Identify which cell holds the provided text, then report its (X, Y) central coordinate. 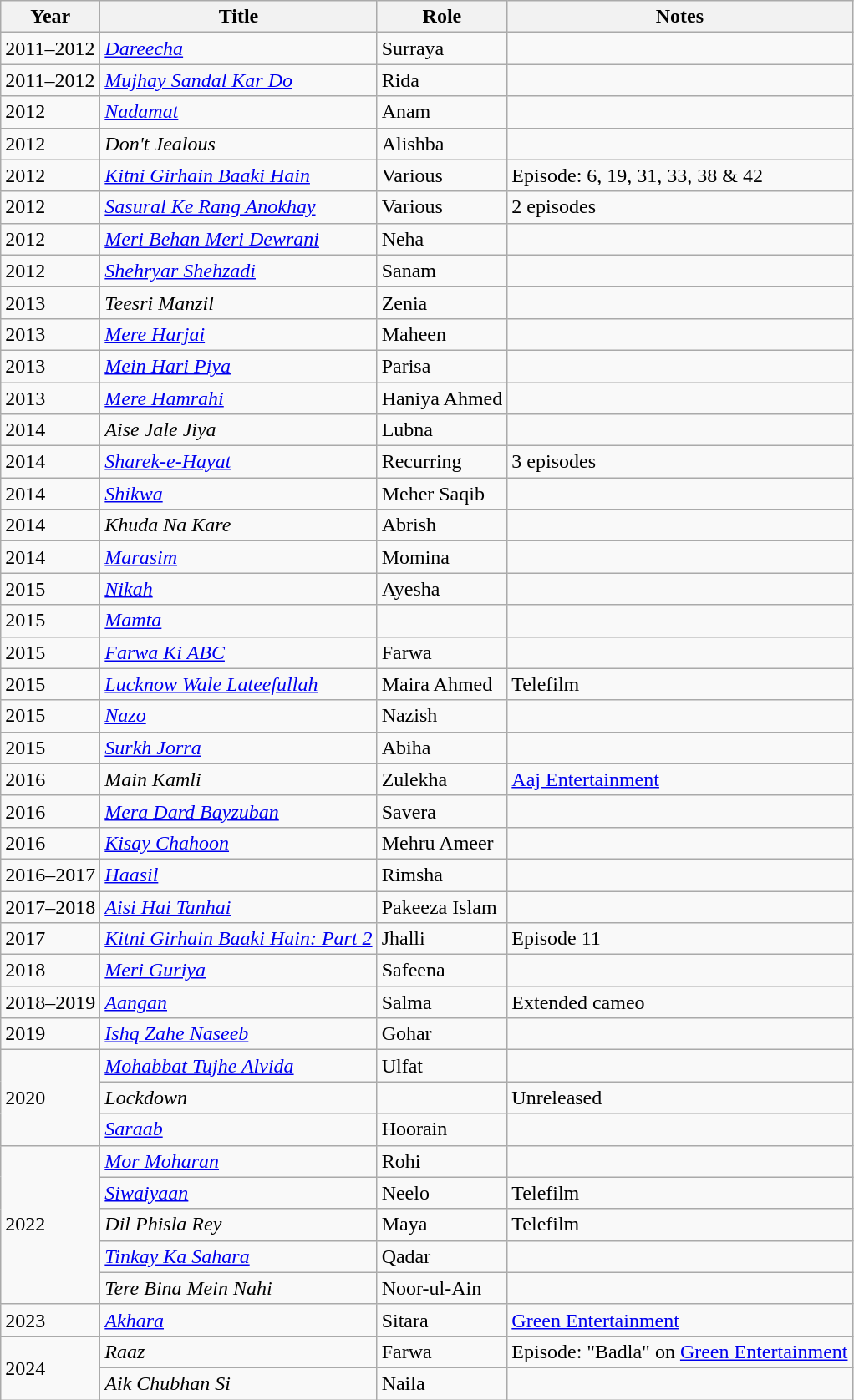
Meher Saqib (442, 494)
Rohi (442, 1161)
Akhara (239, 1320)
Episode 11 (680, 939)
Mera Dard Bayzuban (239, 811)
Meri Guriya (239, 971)
Mere Hamrahi (239, 398)
Anam (442, 112)
2017 (50, 939)
Maira Ahmed (442, 684)
Episode: 6, 19, 31, 33, 38 & 42 (680, 175)
Maya (442, 1225)
Shikwa (239, 494)
Zenia (442, 302)
Sitara (442, 1320)
Alishba (442, 144)
Don't Jealous (239, 144)
Ayesha (442, 589)
Rimsha (442, 875)
Saraab (239, 1129)
2019 (50, 1034)
Surraya (442, 48)
Main Kamli (239, 779)
Marasim (239, 557)
Jhalli (442, 939)
Episode: "Badla" on Green Entertainment (680, 1352)
Mere Harjai (239, 334)
Nazish (442, 716)
Haasil (239, 875)
2023 (50, 1320)
2 episodes (680, 207)
Neha (442, 239)
Siwaiyaan (239, 1193)
Pakeeza Islam (442, 906)
Dareecha (239, 48)
Farwa Ki ABC (239, 652)
Sasural Ke Rang Anokhay (239, 207)
Mamta (239, 621)
2024 (50, 1367)
Abrish (442, 525)
Nadamat (239, 112)
Mujhay Sandal Kar Do (239, 80)
Ulfat (442, 1066)
2022 (50, 1225)
Aaj Entertainment (680, 779)
Sanam (442, 271)
Rida (442, 80)
Salma (442, 1002)
Surkh Jorra (239, 748)
Lubna (442, 430)
Neelo (442, 1193)
Kisay Chahoon (239, 843)
Maheen (442, 334)
Noor-ul-Ain (442, 1288)
Kitni Girhain Baaki Hain (239, 175)
Mor Moharan (239, 1161)
Khuda Na Kare (239, 525)
Mehru Ameer (442, 843)
Extended cameo (680, 1002)
Sharek-e-Hayat (239, 462)
Ishq Zahe Naseeb (239, 1034)
Kitni Girhain Baaki Hain: Part 2 (239, 939)
Year (50, 17)
Safeena (442, 971)
Mein Hari Piya (239, 366)
Tere Bina Mein Nahi (239, 1288)
Teesri Manzil (239, 302)
2018 (50, 971)
Dil Phisla Rey (239, 1225)
Aangan (239, 1002)
2020 (50, 1098)
Lockdown (239, 1098)
Momina (442, 557)
Role (442, 17)
Notes (680, 17)
Unreleased (680, 1098)
Recurring (442, 462)
Gohar (442, 1034)
Haniya Ahmed (442, 398)
Zulekha (442, 779)
Meri Behan Meri Dewrani (239, 239)
Nazo (239, 716)
Naila (442, 1383)
3 episodes (680, 462)
Green Entertainment (680, 1320)
Savera (442, 811)
Aik Chubhan Si (239, 1383)
Aise Jale Jiya (239, 430)
Parisa (442, 366)
Shehryar Shehzadi (239, 271)
Raaz (239, 1352)
Tinkay Ka Sahara (239, 1256)
Qadar (442, 1256)
2018–2019 (50, 1002)
2017–2018 (50, 906)
Hoorain (442, 1129)
Abiha (442, 748)
Nikah (239, 589)
Title (239, 17)
2016–2017 (50, 875)
Lucknow Wale Lateefullah (239, 684)
Aisi Hai Tanhai (239, 906)
Mohabbat Tujhe Alvida (239, 1066)
